Identify which cell holds the provided text, then report its (x, y) central coordinate. 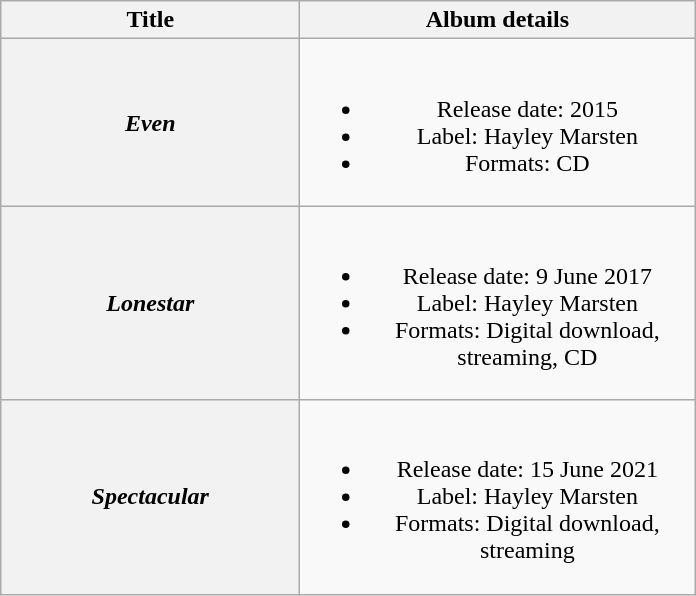
Release date: 9 June 2017Label: Hayley MarstenFormats: Digital download, streaming, CD (498, 303)
Release date: 2015Label: Hayley MarstenFormats: CD (498, 122)
Album details (498, 20)
Spectacular (150, 497)
Title (150, 20)
Even (150, 122)
Release date: 15 June 2021Label: Hayley MarstenFormats: Digital download, streaming (498, 497)
Lonestar (150, 303)
